Determine the (X, Y) coordinate at the center of the cell enclosing the given text.  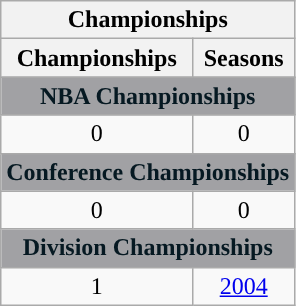
2004 (244, 286)
1 (97, 286)
Seasons (244, 58)
Division Championships (148, 248)
Conference Championships (148, 172)
NBA Championships (148, 96)
